Return (X, Y) of the center of cell containing provided text 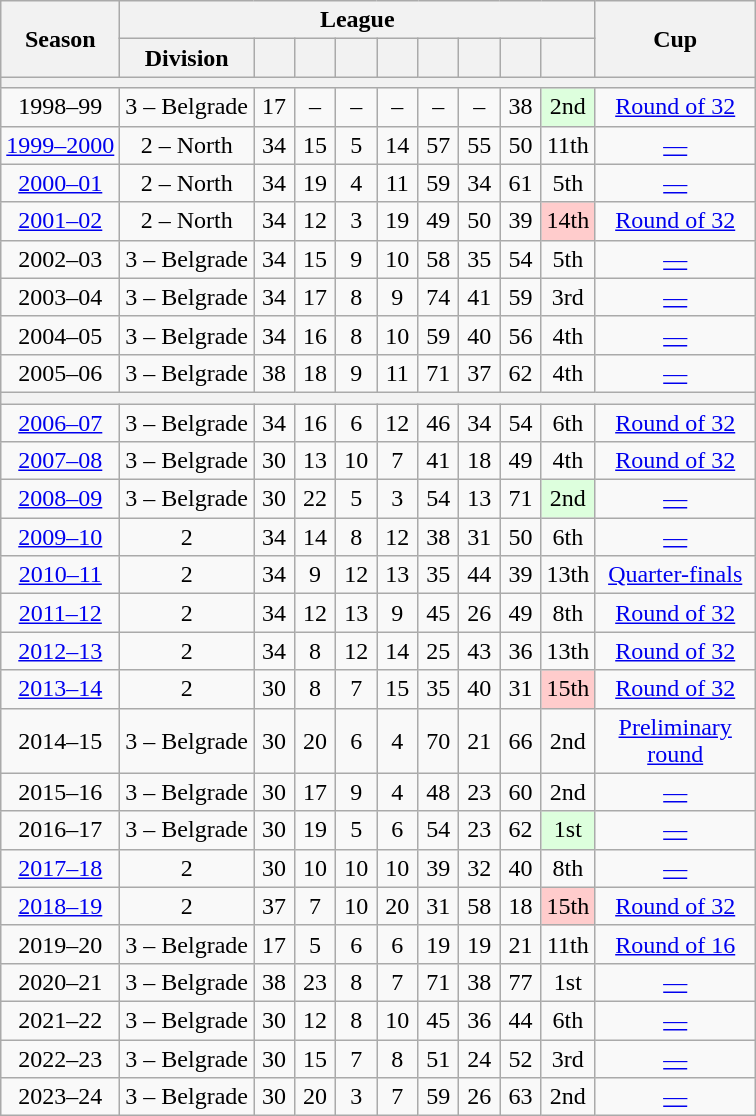
2018–19 (60, 906)
Quarter-finals (676, 575)
2023–24 (60, 1097)
2006–07 (60, 423)
55 (480, 145)
2002–03 (60, 259)
2017–18 (60, 868)
2013–14 (60, 689)
2019–20 (60, 944)
2022–23 (60, 1059)
66 (520, 740)
63 (520, 1097)
2014–15 (60, 740)
2016–17 (60, 830)
2021–22 (60, 1020)
56 (520, 335)
32 (480, 868)
60 (520, 792)
2020–21 (60, 982)
51 (438, 1059)
25 (438, 651)
2003–04 (60, 297)
14th (568, 221)
2009–10 (60, 537)
2011–12 (60, 613)
46 (438, 423)
2012–13 (60, 651)
2004–05 (60, 335)
24 (480, 1059)
2001–02 (60, 221)
2000–01 (60, 183)
Division (187, 58)
48 (438, 792)
70 (438, 740)
Preliminary round (676, 740)
43 (480, 651)
52 (520, 1059)
2005–06 (60, 373)
2015–16 (60, 792)
57 (438, 145)
2008–09 (60, 499)
74 (438, 297)
League (358, 20)
1999–2000 (60, 145)
Season (60, 39)
77 (520, 982)
2007–08 (60, 461)
61 (520, 183)
Round of 16 (676, 944)
Cup (676, 39)
22 (316, 499)
2010–11 (60, 575)
1998–99 (60, 107)
